Search for the cell housing the specified text and yield its [x, y] center coordinate. 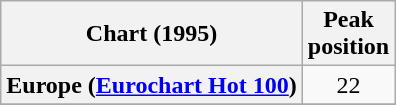
Chart (1995) [152, 34]
Europe (Eurochart Hot 100) [152, 85]
Peakposition [348, 34]
22 [348, 85]
